Detect which cell encompasses the target text, then output its (x, y) center coordinate. 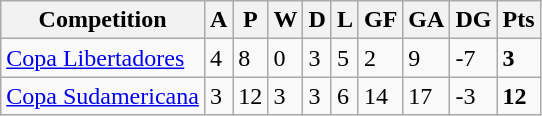
-7 (474, 58)
4 (218, 58)
L (344, 20)
2 (380, 58)
8 (250, 58)
-3 (474, 96)
Copa Sudamericana (103, 96)
Copa Libertadores (103, 58)
GA (426, 20)
A (218, 20)
17 (426, 96)
GF (380, 20)
Competition (103, 20)
DG (474, 20)
5 (344, 58)
6 (344, 96)
D (317, 20)
14 (380, 96)
Pts (518, 20)
0 (286, 58)
P (250, 20)
9 (426, 58)
W (286, 20)
